Identify which cell holds the provided text, then report its (X, Y) central coordinate. 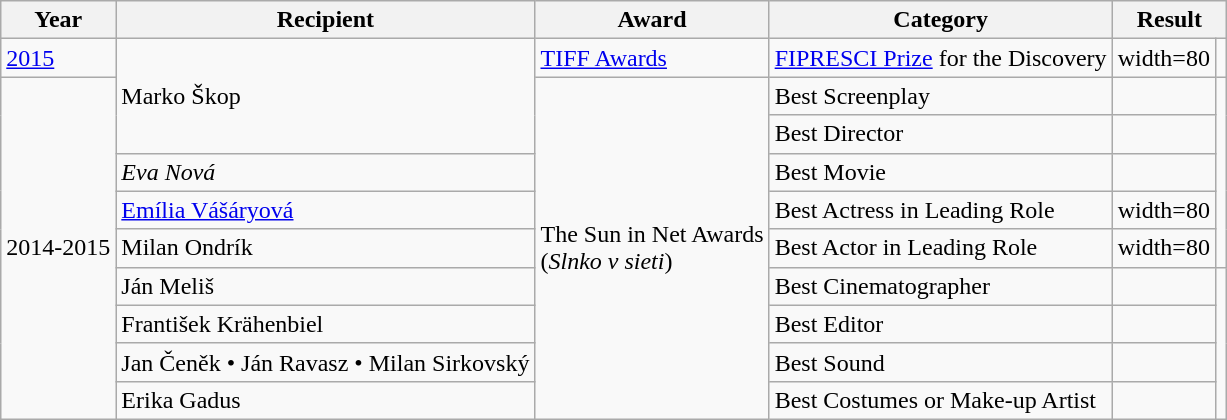
Year (58, 20)
Best Movie (940, 172)
Best Sound (940, 362)
František Krähenbiel (326, 324)
Best Screenplay (940, 96)
Best Actor in Leading Role (940, 248)
Jan Čeněk • Ján Ravasz • Milan Sirkovský (326, 362)
Category (940, 20)
Recipient (326, 20)
Emília Vášáryová (326, 210)
Result (1169, 20)
Eva Nová (326, 172)
Erika Gadus (326, 400)
FIPRESCI Prize for the Discovery (940, 58)
The Sun in Net Awards (Slnko v sieti) (652, 248)
Marko Škop (326, 96)
TIFF Awards (652, 58)
Milan Ondrík (326, 248)
Best Cinematographer (940, 286)
2014-2015 (58, 248)
Award (652, 20)
Best Costumes or Make-up Artist (940, 400)
Ján Meliš (326, 286)
Best Director (940, 134)
2015 (58, 58)
Best Editor (940, 324)
Best Actress in Leading Role (940, 210)
